Determine the [X, Y] coordinate at the center of the cell enclosing the given text.  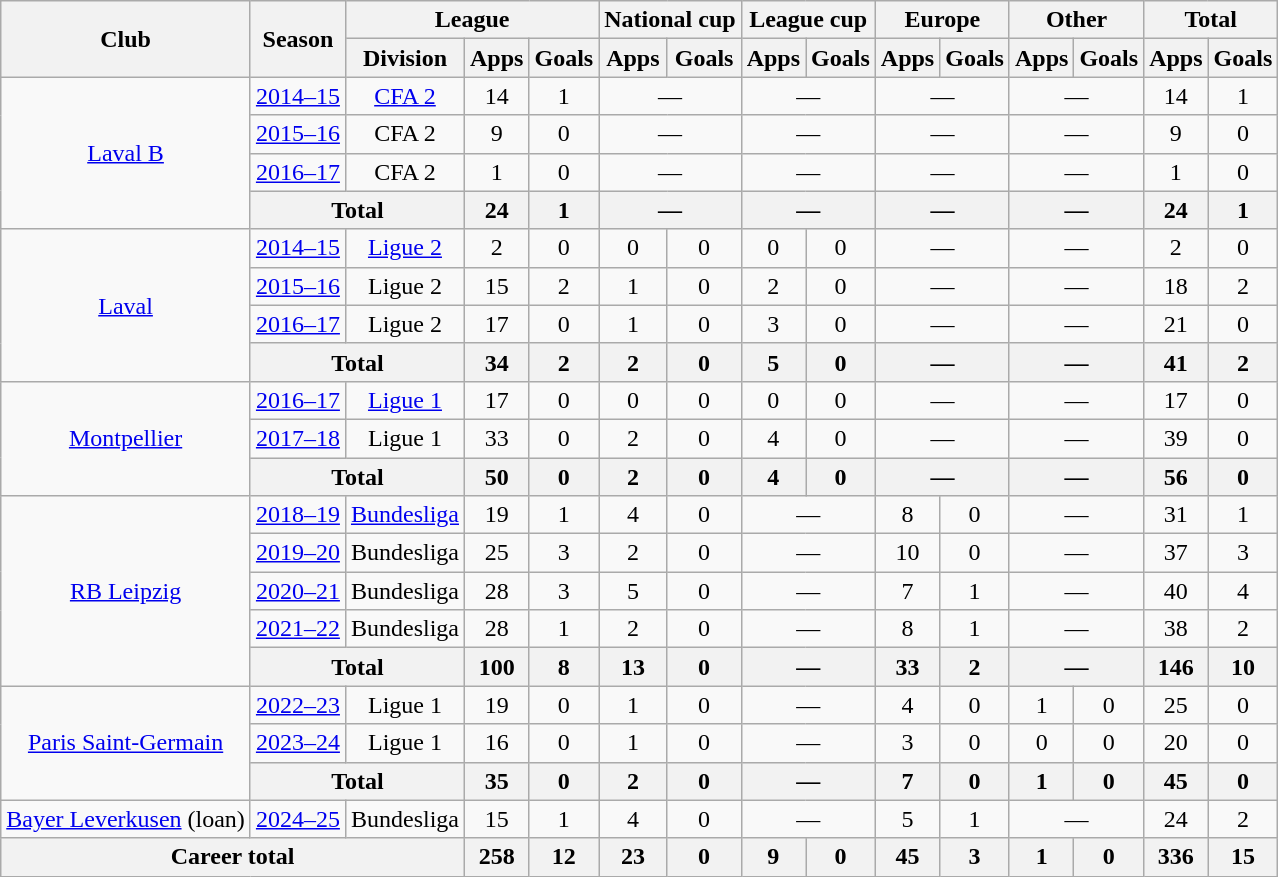
21 [1176, 324]
336 [1176, 857]
2020–21 [298, 591]
Europe [942, 20]
2024–25 [298, 819]
38 [1176, 629]
18 [1176, 286]
2022–23 [298, 705]
League [472, 20]
40 [1176, 591]
41 [1176, 362]
Laval [126, 305]
2019–20 [298, 553]
50 [497, 477]
100 [497, 667]
2023–24 [298, 743]
Montpellier [126, 438]
Club [126, 39]
39 [1176, 438]
League cup [808, 20]
34 [497, 362]
12 [564, 857]
35 [497, 781]
National cup [670, 20]
258 [497, 857]
146 [1176, 667]
23 [633, 857]
37 [1176, 553]
2017–18 [298, 438]
Paris Saint-Germain [126, 743]
Laval B [126, 153]
20 [1176, 743]
2021–22 [298, 629]
Career total [233, 857]
RB Leipzig [126, 591]
Division [404, 58]
56 [1176, 477]
13 [633, 667]
2018–19 [298, 515]
Season [298, 39]
31 [1176, 515]
16 [497, 743]
Other [1076, 20]
Bayer Leverkusen (loan) [126, 819]
